Capture the cell that displays the provided text and extract its [X, Y] central coordinate. 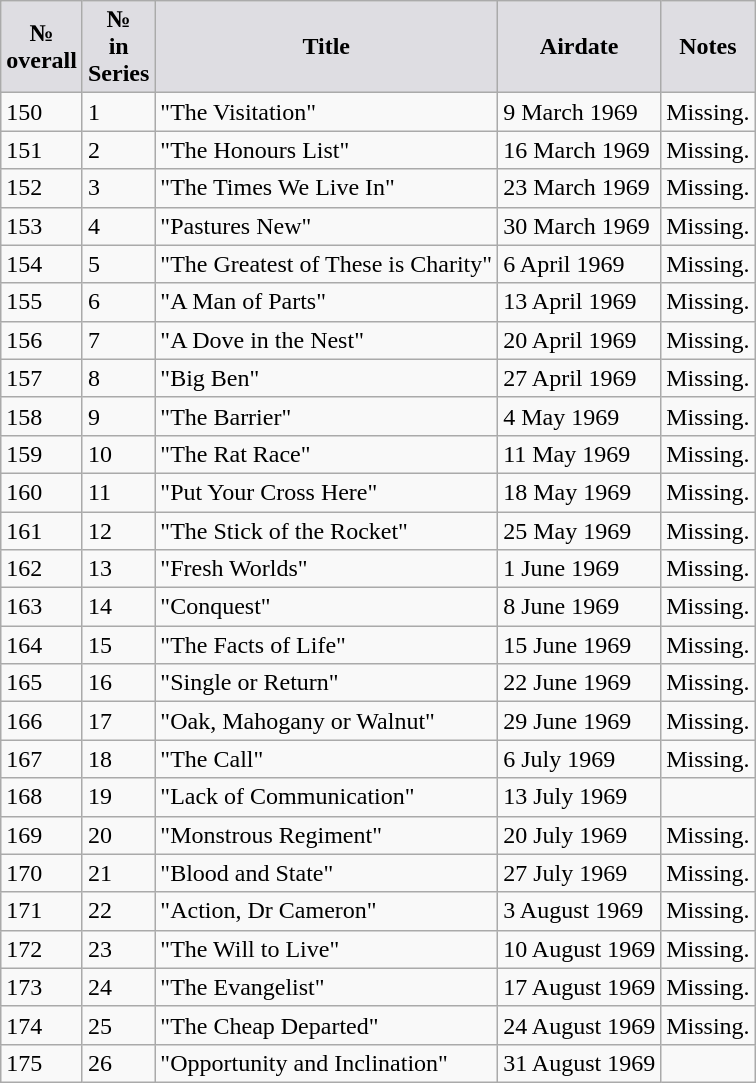
"Put Your Cross Here" [326, 492]
"The Stick of the Rocket" [326, 531]
169 [42, 835]
9 [118, 416]
16 March 1969 [580, 150]
"Single or Return" [326, 683]
"Conquest" [326, 607]
"The Greatest of These is Charity" [326, 264]
"The Honours List" [326, 150]
175 [42, 1063]
25 [118, 1025]
"Pastures New" [326, 226]
7 [118, 340]
13 July 1969 [580, 797]
11 [118, 492]
"A Man of Parts" [326, 302]
24 August 1969 [580, 1025]
18 May 1969 [580, 492]
19 [118, 797]
"The Times We Live In" [326, 188]
"Big Ben" [326, 378]
17 August 1969 [580, 987]
164 [42, 645]
8 June 1969 [580, 607]
15 [118, 645]
24 [118, 987]
1 [118, 112]
23 [118, 949]
22 June 1969 [580, 683]
153 [42, 226]
31 August 1969 [580, 1063]
170 [42, 873]
1 June 1969 [580, 569]
18 [118, 759]
23 March 1969 [580, 188]
158 [42, 416]
5 [118, 264]
"Blood and State" [326, 873]
14 [118, 607]
6 April 1969 [580, 264]
"The Rat Race" [326, 454]
156 [42, 340]
15 June 1969 [580, 645]
166 [42, 721]
10 [118, 454]
№overall [42, 47]
27 April 1969 [580, 378]
159 [42, 454]
13 April 1969 [580, 302]
3 August 1969 [580, 911]
10 August 1969 [580, 949]
"Lack of Communication" [326, 797]
20 July 1969 [580, 835]
165 [42, 683]
25 May 1969 [580, 531]
160 [42, 492]
"Action, Dr Cameron" [326, 911]
22 [118, 911]
"Opportunity and Inclination" [326, 1063]
163 [42, 607]
29 June 1969 [580, 721]
20 April 1969 [580, 340]
"Monstrous Regiment" [326, 835]
"The Cheap Departed" [326, 1025]
167 [42, 759]
152 [42, 188]
11 May 1969 [580, 454]
13 [118, 569]
6 July 1969 [580, 759]
150 [42, 112]
Title [326, 47]
173 [42, 987]
Airdate [580, 47]
151 [42, 150]
171 [42, 911]
№inSeries [118, 47]
"The Visitation" [326, 112]
Notes [708, 47]
20 [118, 835]
26 [118, 1063]
30 March 1969 [580, 226]
168 [42, 797]
"A Dove in the Nest" [326, 340]
161 [42, 531]
4 [118, 226]
9 March 1969 [580, 112]
"Fresh Worlds" [326, 569]
157 [42, 378]
8 [118, 378]
174 [42, 1025]
6 [118, 302]
"The Barrier" [326, 416]
"The Will to Live" [326, 949]
162 [42, 569]
27 July 1969 [580, 873]
3 [118, 188]
"The Call" [326, 759]
"Oak, Mahogany or Walnut" [326, 721]
17 [118, 721]
154 [42, 264]
"The Facts of Life" [326, 645]
4 May 1969 [580, 416]
16 [118, 683]
172 [42, 949]
"The Evangelist" [326, 987]
2 [118, 150]
21 [118, 873]
12 [118, 531]
155 [42, 302]
